Find where the given text appears and provide that cell's center as [x, y] coordinate. 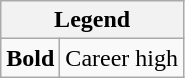
Career high [122, 58]
Legend [92, 20]
Bold [30, 58]
